Find where the given text appears and provide that cell's center as [X, Y] coordinate. 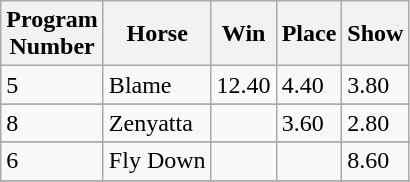
Fly Down [157, 161]
ProgramNumber [52, 34]
Win [244, 34]
3.60 [309, 123]
8.60 [376, 161]
8 [52, 123]
Horse [157, 34]
6 [52, 161]
Show [376, 34]
Place [309, 34]
12.40 [244, 85]
4.40 [309, 85]
3.80 [376, 85]
Zenyatta [157, 123]
Blame [157, 85]
5 [52, 85]
2.80 [376, 123]
